Provide the [x, y] coordinate of the cell's center where the given text is located.  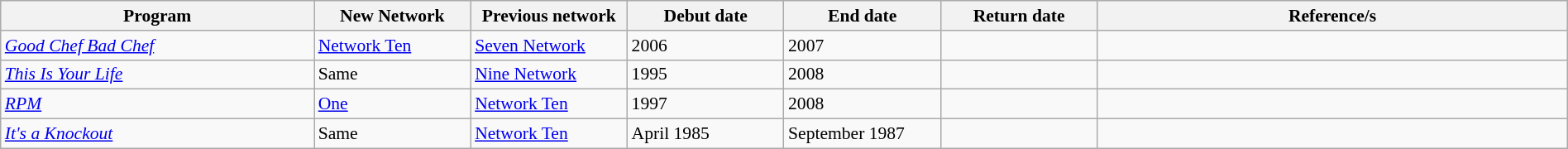
Seven Network [549, 46]
2006 [706, 46]
This Is Your Life [157, 74]
One [392, 104]
1997 [706, 104]
September 1987 [862, 134]
Program [157, 16]
Reference/s [1332, 16]
April 1985 [706, 134]
Previous network [549, 16]
New Network [392, 16]
Return date [1019, 16]
1995 [706, 74]
It's a Knockout [157, 134]
2007 [862, 46]
Debut date [706, 16]
Nine Network [549, 74]
RPM [157, 104]
End date [862, 16]
Good Chef Bad Chef [157, 46]
